Identify which cell holds the provided text, then report its (x, y) central coordinate. 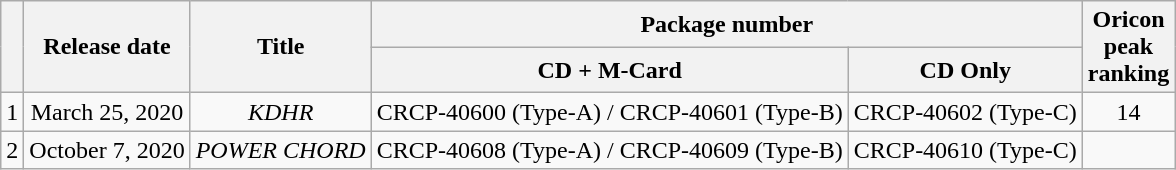
CD Only (965, 70)
2 (12, 150)
CRCP-40610 (Type-C) (965, 150)
CD + M-Card (610, 70)
March 25, 2020 (107, 112)
Title (280, 47)
October 7, 2020 (107, 150)
KDHR (280, 112)
POWER CHORD (280, 150)
CRCP-40602 (Type-C) (965, 112)
Package number (726, 24)
Release date (107, 47)
CRCP-40600 (Type-A) / CRCP-40601 (Type-B) (610, 112)
14 (1128, 112)
1 (12, 112)
Oriconpeakranking (1128, 47)
CRCP-40608 (Type-A) / CRCP-40609 (Type-B) (610, 150)
